Find where the given text appears and provide that cell's center as (X, Y) coordinate. 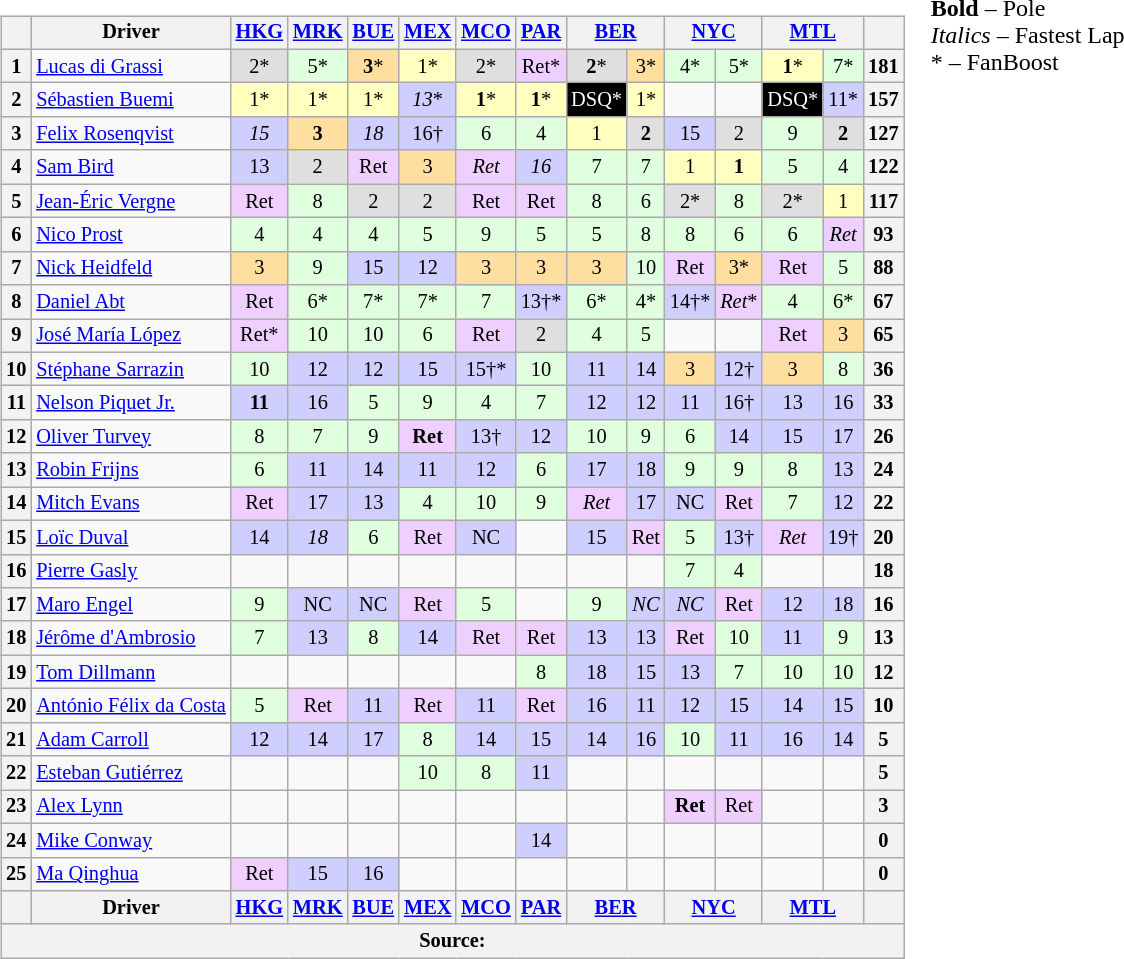
Source: (452, 941)
12† (738, 369)
Stéphane Sarrazin (130, 369)
Nick Heidfeld (130, 268)
93 (883, 235)
19 (16, 672)
Adam Carroll (130, 739)
36 (883, 369)
122 (883, 167)
117 (883, 201)
13* (428, 100)
Daniel Abt (130, 302)
Oliver Turvey (130, 437)
Sam Bird (130, 167)
181 (883, 66)
14†* (690, 302)
65 (883, 336)
Mitch Evans (130, 504)
23 (16, 807)
21 (16, 739)
Mike Conway (130, 840)
Felix Rosenqvist (130, 134)
José María López (130, 336)
Loïc Duval (130, 537)
Maro Engel (130, 605)
Sébastien Buemi (130, 100)
33 (883, 403)
67 (883, 302)
Esteban Gutiérrez (130, 773)
19† (843, 537)
15†* (486, 369)
António Félix da Costa (130, 706)
25 (16, 874)
88 (883, 268)
Lucas di Grassi (130, 66)
13†* (541, 302)
157 (883, 100)
11* (843, 100)
Robin Frijns (130, 470)
Ma Qinghua (130, 874)
Pierre Gasly (130, 571)
Nico Prost (130, 235)
Jérôme d'Ambrosio (130, 638)
Jean-Éric Vergne (130, 201)
Nelson Piquet Jr. (130, 403)
Alex Lynn (130, 807)
26 (883, 437)
Tom Dillmann (130, 672)
127 (883, 134)
